Return the (X, Y) coordinate for the center point of the cell that contains the specified text.  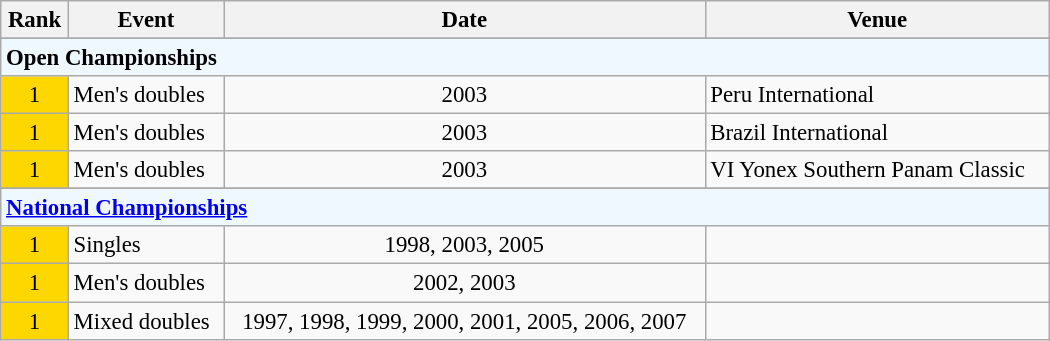
Date (465, 20)
1998, 2003, 2005 (465, 245)
Peru International (877, 95)
Venue (877, 20)
Event (146, 20)
Brazil International (877, 133)
Singles (146, 245)
1997, 1998, 1999, 2000, 2001, 2005, 2006, 2007 (465, 321)
National Championships (525, 208)
Rank (35, 20)
VI Yonex Southern Panam Classic (877, 170)
Mixed doubles (146, 321)
2002, 2003 (465, 283)
Open Championships (525, 58)
